Return (X, Y) of the center of cell containing provided text 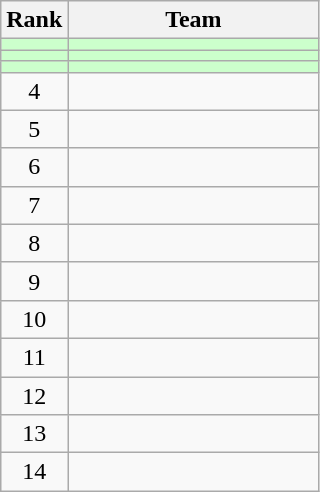
5 (34, 129)
Rank (34, 20)
14 (34, 472)
Team (194, 20)
8 (34, 243)
4 (34, 91)
7 (34, 205)
9 (34, 281)
10 (34, 319)
11 (34, 357)
12 (34, 395)
13 (34, 434)
6 (34, 167)
